Return (X, Y) of the center of cell containing provided text 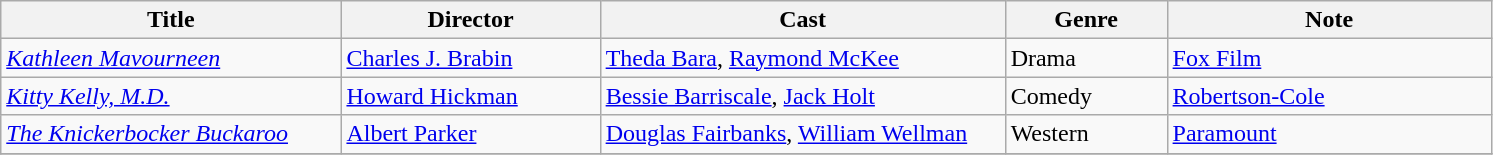
Kathleen Mavourneen (171, 58)
Director (470, 20)
Robertson-Cole (1329, 96)
Comedy (1086, 96)
Cast (802, 20)
Genre (1086, 20)
The Knickerbocker Buckaroo (171, 134)
Note (1329, 20)
Charles J. Brabin (470, 58)
Drama (1086, 58)
Kitty Kelly, M.D. (171, 96)
Howard Hickman (470, 96)
Fox Film (1329, 58)
Theda Bara, Raymond McKee (802, 58)
Western (1086, 134)
Bessie Barriscale, Jack Holt (802, 96)
Paramount (1329, 134)
Title (171, 20)
Albert Parker (470, 134)
Douglas Fairbanks, William Wellman (802, 134)
